From the cell containing the given text, extract its center point as (x, y) coordinate. 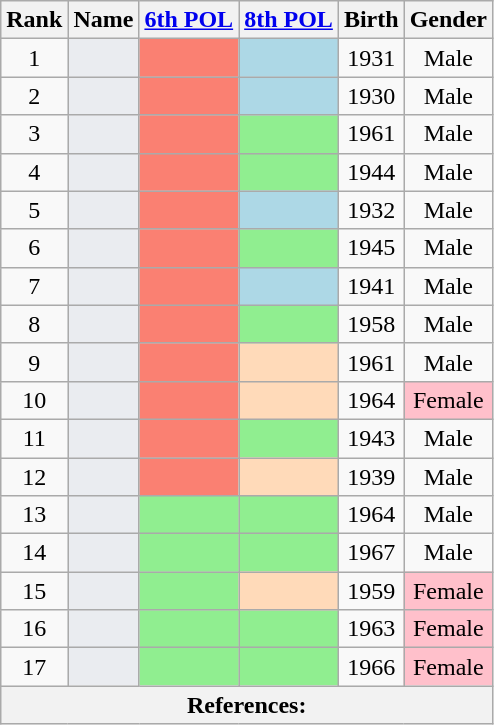
16 (34, 629)
1930 (371, 96)
Birth (371, 20)
Gender (448, 20)
1963 (371, 629)
1932 (371, 210)
1945 (371, 248)
6th POL (189, 20)
17 (34, 667)
13 (34, 515)
12 (34, 477)
1967 (371, 553)
Name (104, 20)
1941 (371, 286)
8 (34, 324)
5 (34, 210)
15 (34, 591)
10 (34, 400)
3 (34, 134)
8th POL (289, 20)
1959 (371, 591)
11 (34, 438)
9 (34, 362)
1944 (371, 172)
References: (247, 705)
4 (34, 172)
Rank (34, 20)
6 (34, 248)
14 (34, 553)
1 (34, 58)
1943 (371, 438)
2 (34, 96)
7 (34, 286)
1931 (371, 58)
1966 (371, 667)
1939 (371, 477)
1958 (371, 324)
